Find where the given text appears and provide that cell's center as (X, Y) coordinate. 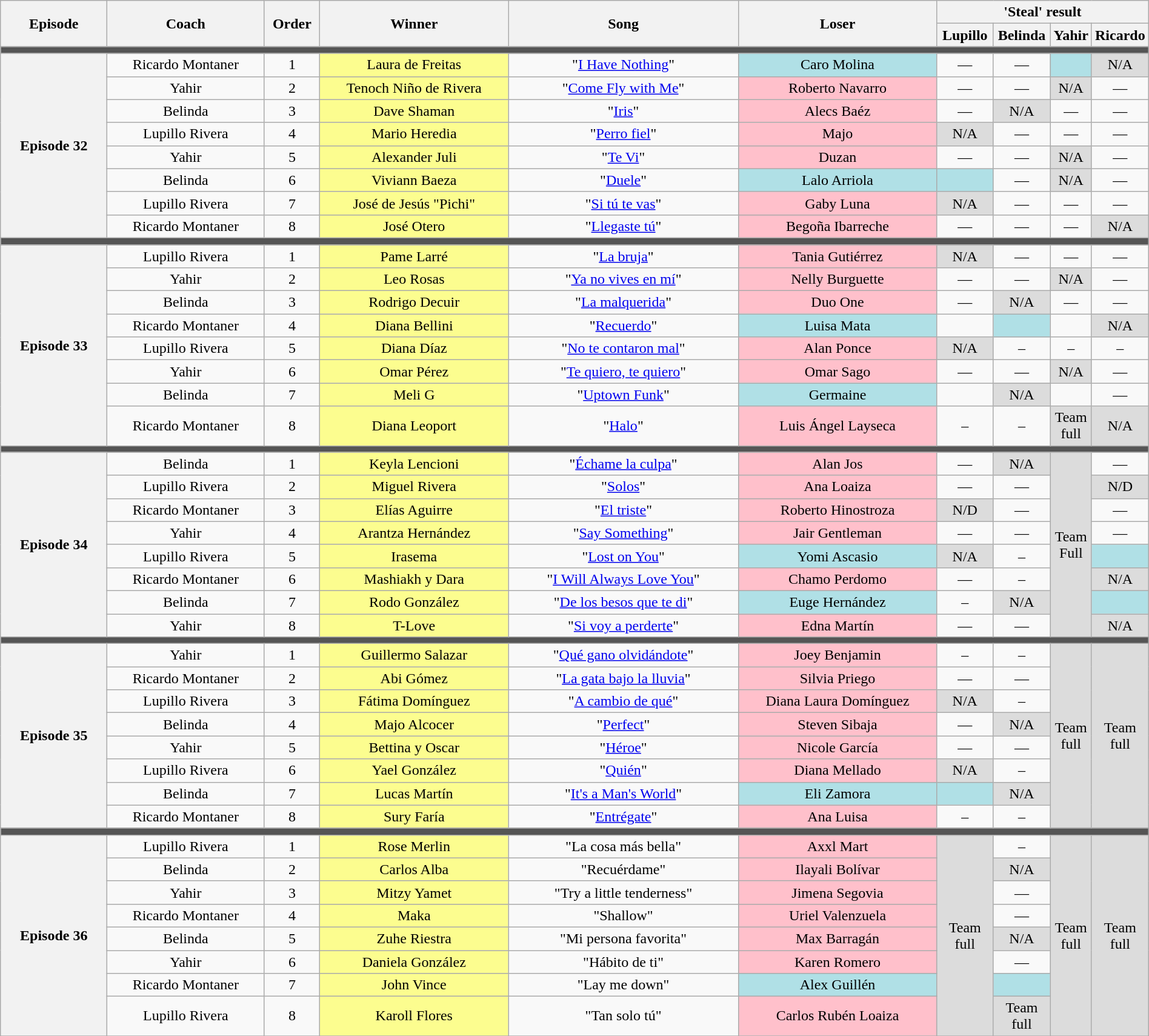
"Hábito de ti" (624, 962)
Miguel Rivera (415, 487)
Lupillo (965, 35)
Jimena Segovia (838, 892)
"La malquerida" (624, 302)
"Try a little tenderness" (624, 892)
Episode 33 (54, 346)
Diana Mellado (838, 770)
Joey Benjamin (838, 655)
Fátima Domínguez (415, 701)
Meli G (415, 395)
Roberto Navarro (838, 88)
Loser (838, 24)
Irasema (415, 556)
Bettina y Oscar (415, 747)
"Héroe" (624, 747)
"Mi persona favorita" (624, 938)
Tenoch Niño de Rivera (415, 88)
"Qué gano olvidándote" (624, 655)
Episode 34 (54, 544)
Diana Bellini (415, 326)
Episode (54, 24)
"Iris" (624, 111)
Zuhe Riestra (415, 938)
"La gata bajo la lluvia" (624, 678)
Dave Shaman (415, 111)
Leo Rosas (415, 279)
"Lost on You" (624, 556)
Germaine (838, 395)
Ricardo (1120, 35)
Alecs Baéz (838, 111)
"A cambio de qué" (624, 701)
Rose Merlin (415, 846)
Team Full (1071, 544)
Karoll Flores (415, 1016)
"La bruja" (624, 256)
T-Love (415, 625)
Mashiakh y Dara (415, 579)
"Uptown Funk" (624, 395)
Luis Ángel Layseca (838, 426)
Diana Leoport (415, 426)
Majo (838, 134)
Roberto Hinostroza (838, 510)
Daniela González (415, 962)
Eli Zamora (838, 794)
Carlos Alba (415, 869)
Duo One (838, 302)
Axxl Mart (838, 846)
Keyla Lencioni (415, 464)
Guillermo Salazar (415, 655)
Alan Ponce (838, 349)
Carlos Rubén Loaiza (838, 1016)
Steven Sibaja (838, 724)
"Ya no vives en mí" (624, 279)
Diana Díaz (415, 349)
Rodo González (415, 602)
Chamo Perdomo (838, 579)
Abi Gómez (415, 678)
Nicole García (838, 747)
Alan Jos (838, 464)
"Perfect" (624, 724)
"Si tú te vas" (624, 203)
Euge Hernández (838, 602)
Lalo Arriola (838, 180)
"Perro fiel" (624, 134)
"El triste" (624, 510)
Alex Guillén (838, 985)
Rodrigo Decuir (415, 302)
"Si voy a perderte" (624, 625)
Ilayali Bolívar (838, 869)
"Come Fly with Me" (624, 88)
'Steal' result (1043, 12)
Viviann Baeza (415, 180)
Mitzy Yamet (415, 892)
Silvia Priego (838, 678)
"Duele" (624, 180)
Karen Romero (838, 962)
Tania Gutiérrez (838, 256)
"It's a Man's World" (624, 794)
Laura de Freitas (415, 65)
Yael González (415, 770)
Song (624, 24)
Majo Alcocer (415, 724)
"No te contaron mal" (624, 349)
"La cosa más bella" (624, 846)
Max Barragán (838, 938)
Alexander Juli (415, 157)
Coach (185, 24)
Diana Laura Domínguez (838, 701)
"Halo" (624, 426)
John Vince (415, 985)
Nelly Burguette (838, 279)
Yomi Ascasio (838, 556)
Edna Martín (838, 625)
Gaby Luna (838, 203)
Caro Molina (838, 65)
Lucas Martín (415, 794)
Elías Aguirre (415, 510)
Omar Pérez (415, 372)
"I Have Nothing" (624, 65)
Arantza Hernández (415, 533)
Duzan (838, 157)
"Entrégate" (624, 817)
Ana Luisa (838, 817)
Jair Gentleman (838, 533)
"Te quiero, te quiero" (624, 372)
"Tan solo tú" (624, 1016)
Mario Heredia (415, 134)
"Échame la culpa" (624, 464)
"Quién" (624, 770)
"Recuérdame" (624, 869)
Omar Sago (838, 372)
Maka (415, 915)
Begoña Ibarreche (838, 226)
Episode 35 (54, 736)
Luisa Mata (838, 326)
Order (292, 24)
Sury Faría (415, 817)
Uriel Valenzuela (838, 915)
"Say Something" (624, 533)
José de Jesús "Pichi" (415, 203)
Episode 36 (54, 935)
José Otero (415, 226)
"De los besos que te di" (624, 602)
Episode 32 (54, 145)
"Recuerdo" (624, 326)
Pame Larré (415, 256)
Ana Loaiza (838, 487)
"Llegaste tú" (624, 226)
"I Will Always Love You" (624, 579)
"Te Vi" (624, 157)
"Shallow" (624, 915)
"Lay me down" (624, 985)
"Solos" (624, 487)
Winner (415, 24)
